From the cell containing the given text, extract its center point as [X, Y] coordinate. 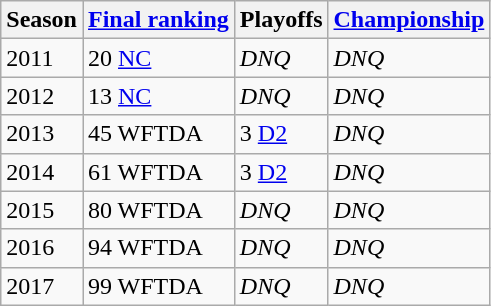
2012 [42, 96]
2014 [42, 172]
61 WFTDA [158, 172]
80 WFTDA [158, 210]
2017 [42, 286]
2016 [42, 248]
Final ranking [158, 20]
45 WFTDA [158, 134]
2011 [42, 58]
2015 [42, 210]
94 WFTDA [158, 248]
Season [42, 20]
13 NC [158, 96]
Championship [409, 20]
Playoffs [281, 20]
20 NC [158, 58]
99 WFTDA [158, 286]
2013 [42, 134]
